Detect which cell encompasses the target text, then output its (X, Y) center coordinate. 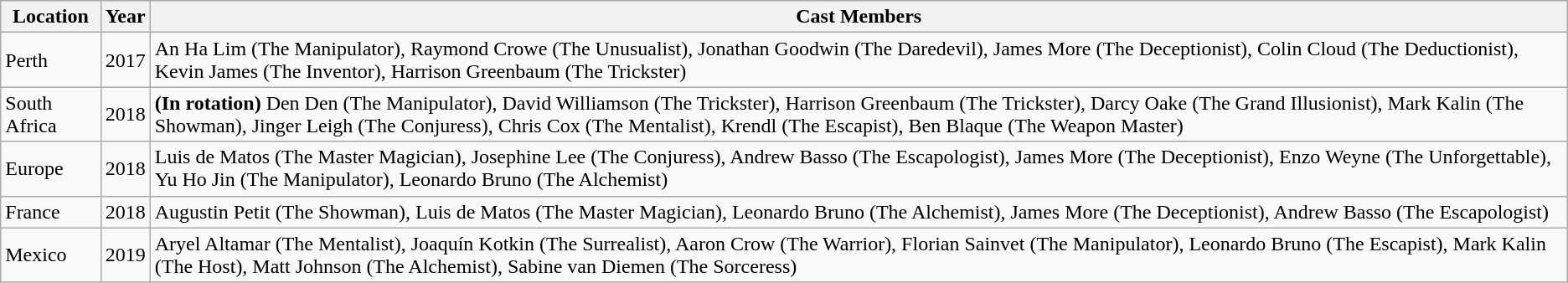
2019 (126, 255)
Cast Members (859, 17)
Perth (50, 60)
Location (50, 17)
Year (126, 17)
Europe (50, 169)
2017 (126, 60)
South Africa (50, 114)
France (50, 212)
Mexico (50, 255)
